Identify which cell holds the provided text, then report its [x, y] central coordinate. 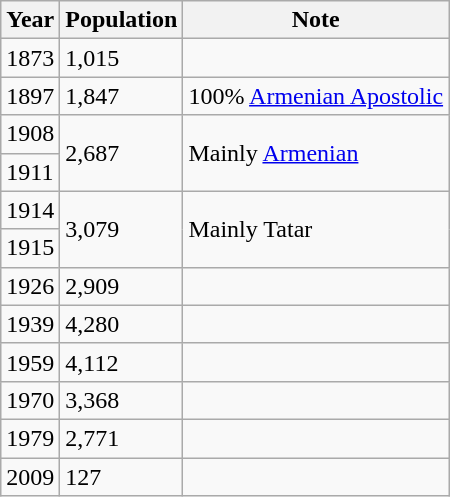
Population [122, 20]
Mainly Armenian [316, 153]
1914 [30, 210]
1,847 [122, 96]
1970 [30, 400]
4,280 [122, 324]
100% Armenian Apostolic [316, 96]
Year [30, 20]
1959 [30, 362]
1908 [30, 134]
1915 [30, 248]
2,909 [122, 286]
1979 [30, 438]
4,112 [122, 362]
Mainly Tatar [316, 229]
2,687 [122, 153]
1873 [30, 58]
3,079 [122, 229]
1911 [30, 172]
Note [316, 20]
1,015 [122, 58]
2,771 [122, 438]
2009 [30, 477]
3,368 [122, 400]
1939 [30, 324]
1926 [30, 286]
127 [122, 477]
1897 [30, 96]
